Find where the given text appears and provide that cell's center as [x, y] coordinate. 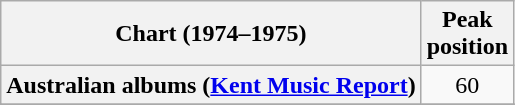
Peakposition [467, 34]
60 [467, 85]
Australian albums (Kent Music Report) [211, 85]
Chart (1974–1975) [211, 34]
